Capture the cell that displays the provided text and extract its [x, y] central coordinate. 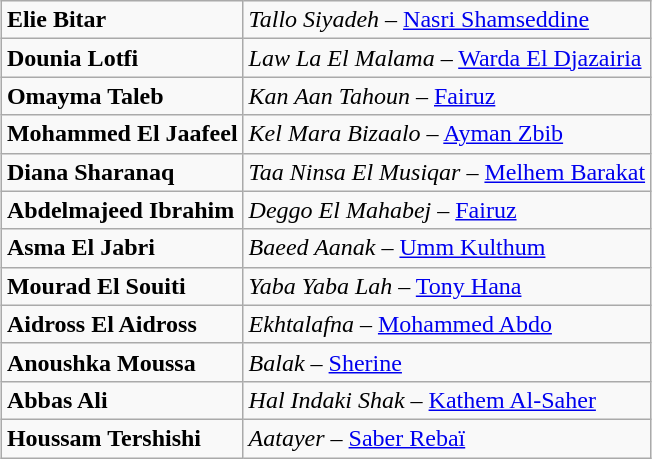
Baeed Aanak – Umm Kulthum [447, 248]
Dounia Lotfi [122, 58]
Kel Mara Bizaalo – Ayman Zbib [447, 134]
Ekhtalafna – Mohammed Abdo [447, 324]
Tallo Siyadeh – Nasri Shamseddine [447, 20]
Abbas Ali [122, 400]
Omayma Taleb [122, 96]
Balak – Sherine [447, 362]
Mohammed El Jaafeel [122, 134]
Deggo El Mahabej – Fairuz [447, 210]
Anoushka Moussa [122, 362]
Abdelmajeed Ibrahim [122, 210]
Asma El Jabri [122, 248]
Aatayer – Saber Rebaï [447, 438]
Yaba Yaba Lah – Tony Hana [447, 286]
Hal Indaki Shak – Kathem Al-Saher [447, 400]
Houssam Tershishi [122, 438]
Diana Sharanaq [122, 172]
Kan Aan Tahoun – Fairuz [447, 96]
Mourad El Souiti [122, 286]
Elie Bitar [122, 20]
Taa Ninsa El Musiqar – Melhem Barakat [447, 172]
Aidross El Aidross [122, 324]
Law La El Malama – Warda El Djazairia [447, 58]
